Identify which cell holds the provided text, then report its (x, y) central coordinate. 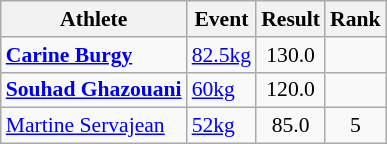
Athlete (94, 19)
120.0 (290, 90)
Souhad Ghazouani (94, 90)
Rank (356, 19)
130.0 (290, 55)
Result (290, 19)
52kg (222, 126)
5 (356, 126)
Event (222, 19)
85.0 (290, 126)
82.5kg (222, 55)
Martine Servajean (94, 126)
60kg (222, 90)
Carine Burgy (94, 55)
